Detect which cell encompasses the target text, then output its (x, y) center coordinate. 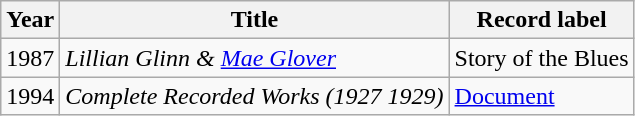
Title (254, 20)
1987 (30, 58)
Document (542, 96)
Record label (542, 20)
1994 (30, 96)
Complete Recorded Works (1927 1929) (254, 96)
Year (30, 20)
Lillian Glinn & Mae Glover (254, 58)
Story of the Blues (542, 58)
